Pinpoint the cell where the given text exists, returning its (x, y) midpoint coordinate. 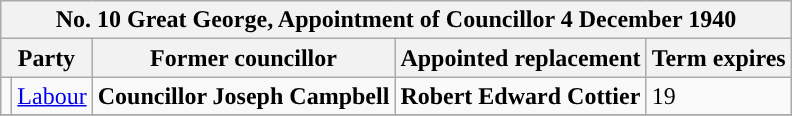
Term expires (718, 58)
Party (46, 58)
19 (718, 96)
Councillor Joseph Campbell (244, 96)
Labour (52, 96)
Former councillor (244, 58)
No. 10 Great George, Appointment of Councillor 4 December 1940 (396, 20)
Appointed replacement (520, 58)
Robert Edward Cottier (520, 96)
